Output the (X, Y) coordinate of the center of the cell containing the given text.  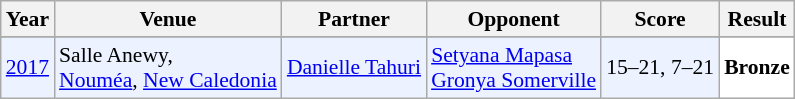
Setyana Mapasa Gronya Somerville (514, 68)
Result (757, 19)
2017 (28, 68)
Opponent (514, 19)
Danielle Tahuri (354, 68)
Salle Anewy,Nouméa, New Caledonia (168, 68)
15–21, 7–21 (660, 68)
Bronze (757, 68)
Partner (354, 19)
Venue (168, 19)
Year (28, 19)
Score (660, 19)
